Return [X, Y] of the center of cell containing provided text 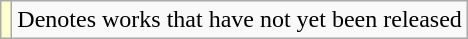
Denotes works that have not yet been released [240, 20]
